Provide the [x, y] coordinate of the cell's center where the given text is located.  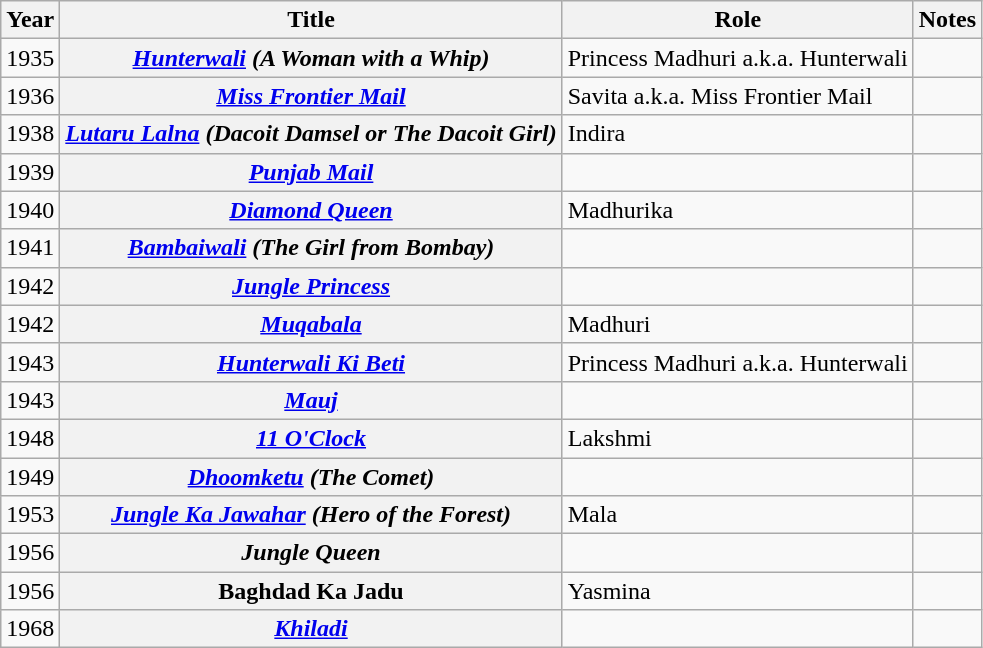
Savita a.k.a. Miss Frontier Mail [738, 96]
Miss Frontier Mail [311, 96]
Lutaru Lalna (Dacoit Damsel or The Dacoit Girl) [311, 134]
Punjab Mail [311, 172]
1968 [30, 629]
Year [30, 20]
Mauj [311, 400]
Notes [947, 20]
1936 [30, 96]
Jungle Princess [311, 286]
Muqabala [311, 324]
Madhuri [738, 324]
Hunterwali (A Woman with a Whip) [311, 58]
11 O'Clock [311, 438]
Role [738, 20]
Dhoomketu (The Comet) [311, 477]
1940 [30, 210]
Yasmina [738, 591]
Mala [738, 515]
1938 [30, 134]
Jungle Queen [311, 553]
1941 [30, 248]
1948 [30, 438]
Hunterwali Ki Beti [311, 362]
Lakshmi [738, 438]
1935 [30, 58]
Khiladi [311, 629]
Baghdad Ka Jadu [311, 591]
Title [311, 20]
1953 [30, 515]
Madhurika [738, 210]
Bambaiwali (The Girl from Bombay) [311, 248]
Jungle Ka Jawahar (Hero of the Forest) [311, 515]
1939 [30, 172]
1949 [30, 477]
Indira [738, 134]
Diamond Queen [311, 210]
